Return (x, y) of the center of cell containing provided text 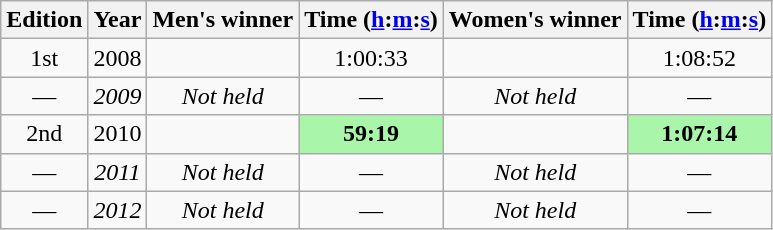
1:08:52 (700, 58)
Year (118, 20)
2010 (118, 134)
2011 (118, 172)
1:07:14 (700, 134)
Edition (44, 20)
Women's winner (535, 20)
59:19 (372, 134)
Men's winner (223, 20)
2nd (44, 134)
1:00:33 (372, 58)
2009 (118, 96)
2008 (118, 58)
1st (44, 58)
2012 (118, 210)
